Find where the given text appears and provide that cell's center as (X, Y) coordinate. 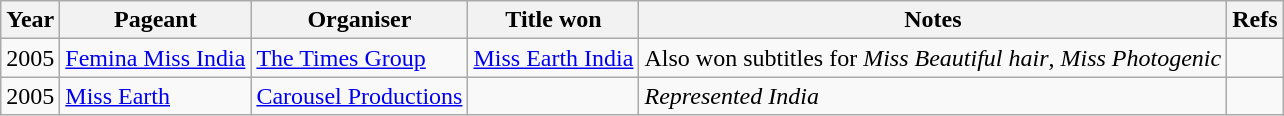
Pageant (156, 20)
Represented India (933, 96)
Also won subtitles for Miss Beautiful hair, Miss Photogenic (933, 58)
Femina Miss India (156, 58)
Notes (933, 20)
Carousel Productions (360, 96)
Title won (554, 20)
Miss Earth India (554, 58)
Miss Earth (156, 96)
Refs (1255, 20)
Organiser (360, 20)
The Times Group (360, 58)
Year (30, 20)
